Output the (x, y) coordinate of the center of the cell containing the given text.  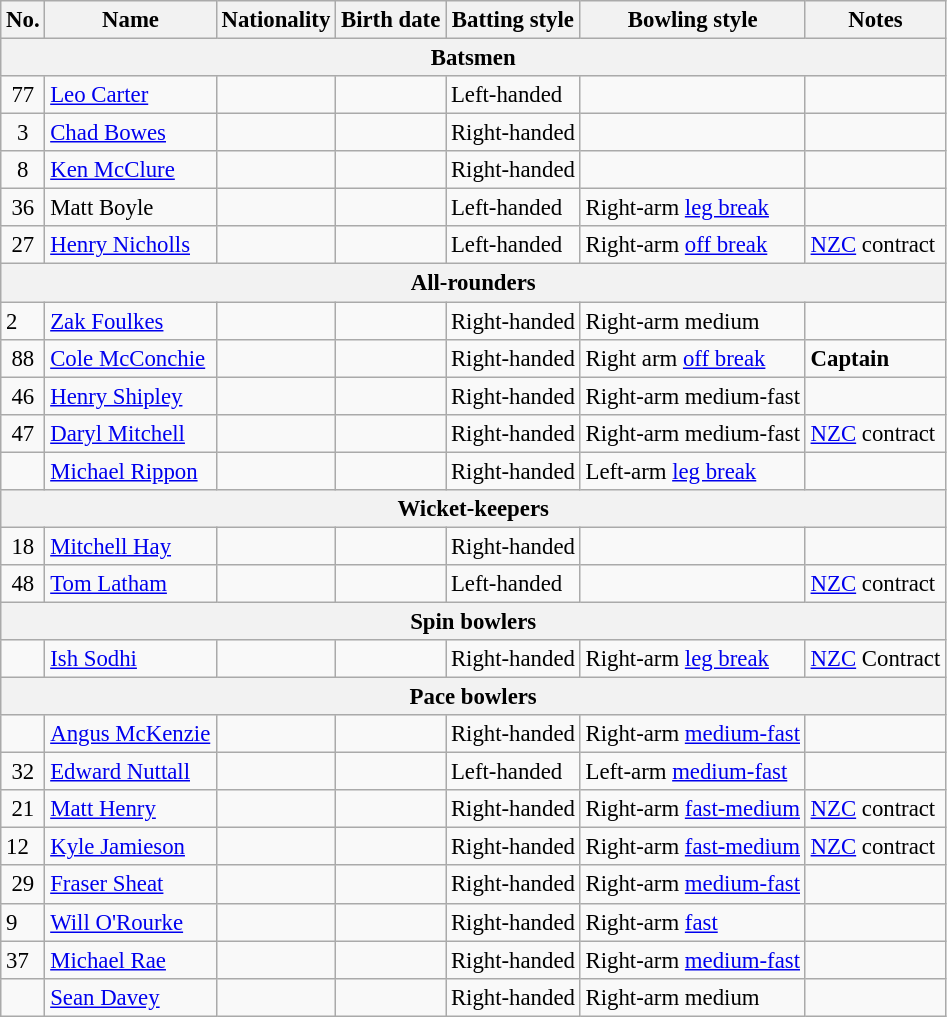
Cole McConchie (130, 358)
Bowling style (692, 20)
Right-arm fast (692, 922)
Fraser Sheat (130, 885)
3 (23, 133)
77 (23, 95)
2 (23, 321)
Will O'Rourke (130, 922)
Sean Davey (130, 997)
Batting style (514, 20)
Matt Henry (130, 809)
Pace bowlers (474, 697)
Edward Nuttall (130, 772)
No. (23, 20)
Nationality (276, 20)
12 (23, 847)
37 (23, 960)
Batsmen (474, 58)
Ish Sodhi (130, 659)
Henry Nicholls (130, 245)
Left-arm leg break (692, 471)
Right arm off break (692, 358)
Matt Boyle (130, 208)
48 (23, 584)
Wicket-keepers (474, 509)
Notes (875, 20)
Chad Bowes (130, 133)
9 (23, 922)
18 (23, 546)
46 (23, 396)
Zak Foulkes (130, 321)
36 (23, 208)
Name (130, 20)
Birth date (391, 20)
Spin bowlers (474, 621)
Leo Carter (130, 95)
Right-arm off break (692, 245)
Michael Rae (130, 960)
29 (23, 885)
Kyle Jamieson (130, 847)
NZC Contract (875, 659)
21 (23, 809)
Mitchell Hay (130, 546)
32 (23, 772)
8 (23, 170)
Left-arm medium-fast (692, 772)
47 (23, 433)
Michael Rippon (130, 471)
Tom Latham (130, 584)
88 (23, 358)
Captain (875, 358)
Ken McClure (130, 170)
27 (23, 245)
Daryl Mitchell (130, 433)
Angus McKenzie (130, 734)
All-rounders (474, 283)
Henry Shipley (130, 396)
